Locate the cell with the specified text and output its [X, Y] center coordinate. 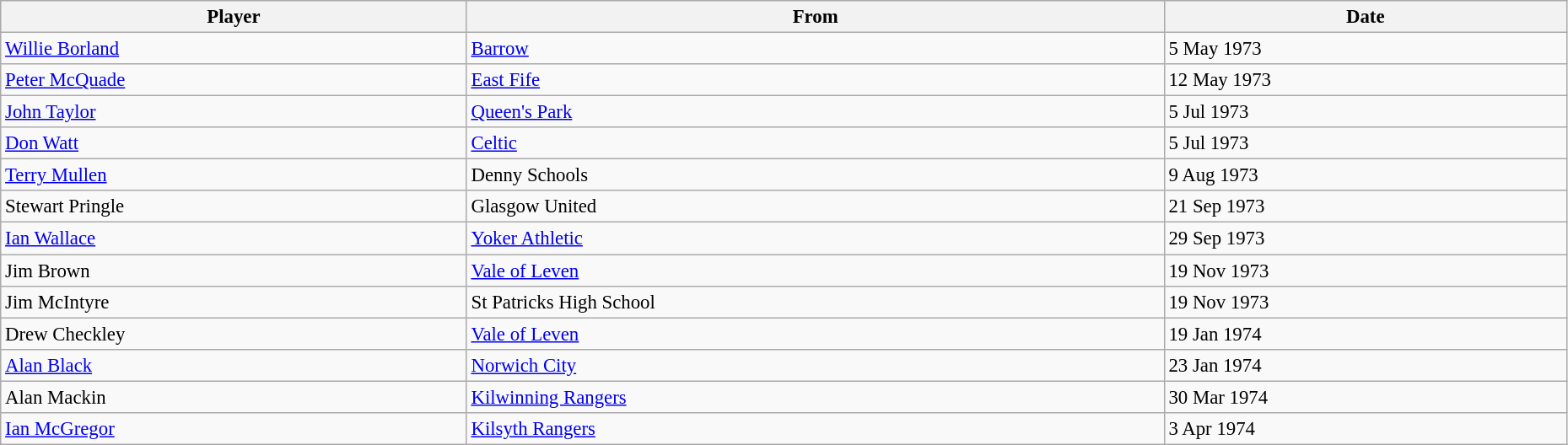
Queen's Park [815, 112]
Stewart Pringle [234, 206]
Glasgow United [815, 206]
21 Sep 1973 [1365, 206]
Alan Mackin [234, 397]
29 Sep 1973 [1365, 239]
East Fife [815, 80]
3 Apr 1974 [1365, 429]
Barrow [815, 49]
Denny Schools [815, 175]
Kilsyth Rangers [815, 429]
9 Aug 1973 [1365, 175]
Jim Brown [234, 271]
Player [234, 17]
Don Watt [234, 143]
John Taylor [234, 112]
Peter McQuade [234, 80]
Ian Wallace [234, 239]
19 Jan 1974 [1365, 334]
Ian McGregor [234, 429]
Terry Mullen [234, 175]
12 May 1973 [1365, 80]
St Patricks High School [815, 302]
Willie Borland [234, 49]
5 May 1973 [1365, 49]
Kilwinning Rangers [815, 397]
Jim McIntyre [234, 302]
23 Jan 1974 [1365, 365]
From [815, 17]
Alan Black [234, 365]
30 Mar 1974 [1365, 397]
Date [1365, 17]
Drew Checkley [234, 334]
Celtic [815, 143]
Yoker Athletic [815, 239]
Norwich City [815, 365]
